Output the (X, Y) coordinate of the center of the cell containing the given text.  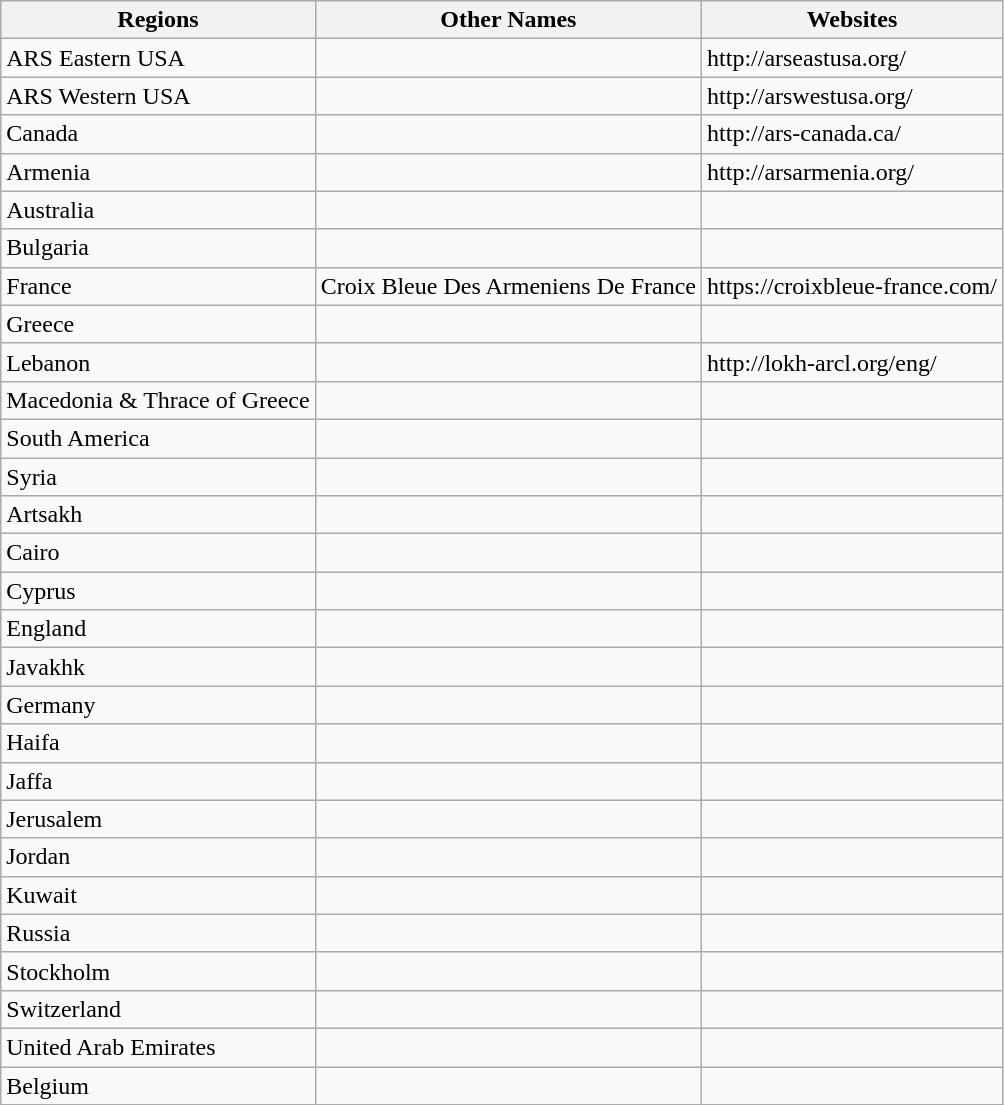
Stockholm (158, 971)
http://arsarmenia.org/ (852, 172)
Jerusalem (158, 819)
Regions (158, 20)
Haifa (158, 743)
Lebanon (158, 362)
Macedonia & Thrace of Greece (158, 400)
Syria (158, 477)
http://ars-canada.ca/ (852, 134)
Armenia (158, 172)
Greece (158, 324)
Jaffa (158, 781)
Artsakh (158, 515)
http://arswestusa.org/ (852, 96)
Switzerland (158, 1009)
South America (158, 438)
https://croixbleue-france.com/ (852, 286)
Croix Bleue Des Armeniens De France (508, 286)
Belgium (158, 1085)
Cyprus (158, 591)
Other Names (508, 20)
ARS Western USA (158, 96)
Websites (852, 20)
http://lokh-arcl.org/eng/ (852, 362)
Russia (158, 933)
http://arseastusa.org/ (852, 58)
Javakhk (158, 667)
ARS Eastern USA (158, 58)
England (158, 629)
Kuwait (158, 895)
Canada (158, 134)
France (158, 286)
Jordan (158, 857)
Germany (158, 705)
United Arab Emirates (158, 1047)
Bulgaria (158, 248)
Cairo (158, 553)
Australia (158, 210)
